Extract the [X, Y] coordinate from the center of the cell holding the provided text.  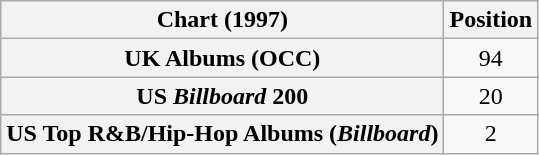
20 [491, 96]
UK Albums (OCC) [222, 58]
US Billboard 200 [222, 96]
US Top R&B/Hip-Hop Albums (Billboard) [222, 134]
Chart (1997) [222, 20]
Position [491, 20]
2 [491, 134]
94 [491, 58]
